Scan for the cell matching the given text and deliver its [X, Y] coordinate at center. 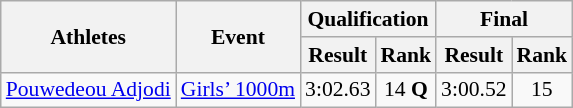
Pouwedeou Adjodi [88, 90]
3:00.52 [474, 90]
Final [504, 19]
3:02.63 [338, 90]
Girls’ 1000m [238, 90]
Qualification [368, 19]
14 Q [406, 90]
Event [238, 36]
15 [542, 90]
Athletes [88, 36]
